Return (X, Y) of the center of cell containing provided text 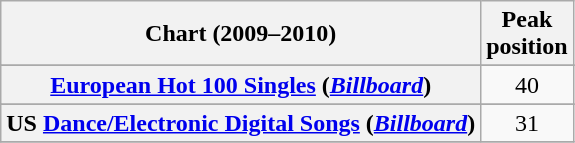
31 (527, 123)
Peakposition (527, 34)
Chart (2009–2010) (241, 34)
European Hot 100 Singles (Billboard) (241, 85)
40 (527, 85)
US Dance/Electronic Digital Songs (Billboard) (241, 123)
